Identify which cell holds the provided text, then report its [X, Y] central coordinate. 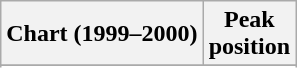
Peakposition [249, 34]
Chart (1999–2000) [102, 34]
